Detect which cell encompasses the target text, then output its [X, Y] center coordinate. 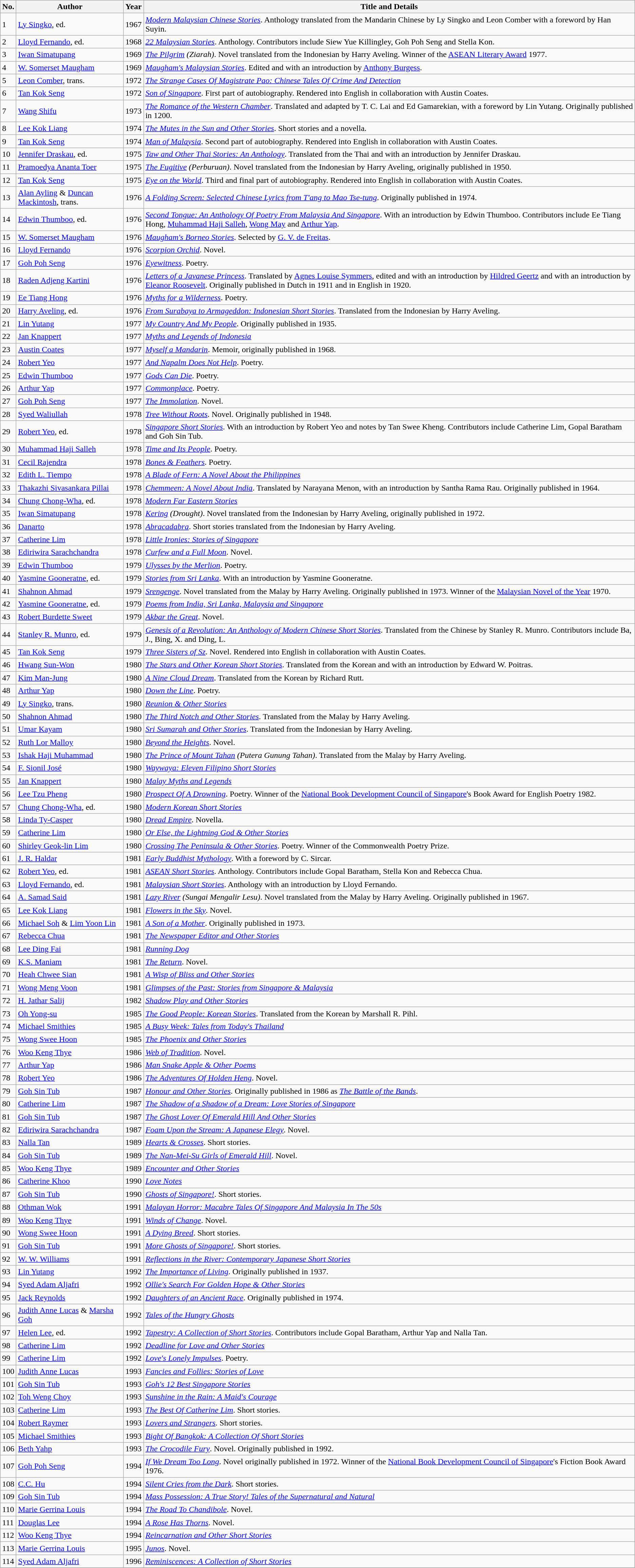
Alan Ayling & Duncan Mackintosh, trans. [70, 197]
33 [8, 488]
68 [8, 949]
H. Jathar Salij [70, 1000]
89 [8, 1220]
C.C. Hu [70, 1484]
105 [8, 1436]
Early Buddhist Mythology. With a foreword by C. Sircar. [389, 859]
Srengenge. Novel translated from the Malay by Harry Aveling. Originally published in 1973. Winner of the Malaysian Novel of the Year 1970. [389, 591]
1995 [134, 1548]
Heah Chwee Sian [70, 975]
Stories from Sri Lanka. With an introduction by Yasmine Gooneratne. [389, 578]
F. Sionil José [70, 768]
The Nan-Mei-Su Girls of Emerald Hill. Novel. [389, 1155]
45 [8, 652]
Junos. Novel. [389, 1548]
Catherine Khoo [70, 1181]
Sri Sumarah and Other Stories. Translated from the Indonesian by Harry Aveling. [389, 729]
K.S. Maniam [70, 962]
The Phoenix and Other Stories [389, 1039]
A Busy Week: Tales from Today's Thailand [389, 1026]
Reflections in the River: Contemporary Japanese Short Stories [389, 1259]
Akbar the Great. Novel. [389, 617]
6 [8, 93]
71 [8, 988]
A Folding Screen: Selected Chinese Lyrics from T'ang to Mao Tse-tung. Originally published in 1974. [389, 197]
102 [8, 1397]
1 [8, 24]
The Ghost Lover Of Emerald Hill And Other Stories [389, 1117]
Stanley R. Munro, ed. [70, 634]
110 [8, 1510]
30 [8, 449]
Glimpses of the Past: Stories from Singapore & Malaysia [389, 988]
Beyond the Heights. Novel. [389, 742]
Reincarnation and Other Short Stories [389, 1535]
Or Else, the Lightning God & Other Stories [389, 833]
65 [8, 910]
38 [8, 552]
Wong Meng Voon [70, 988]
Jennifer Draskau, ed. [70, 154]
72 [8, 1000]
74 [8, 1026]
The Shadow of a Shadow of a Dream: Love Stories of Singapore [389, 1104]
Love's Lonely Impulses. Poetry. [389, 1358]
And Napalm Does Not Help. Poetry. [389, 362]
Bones & Feathers. Poetry. [389, 462]
Malayan Horror: Macabre Tales Of Singapore And Malaysia In The 50s [389, 1207]
23 [8, 349]
62 [8, 872]
79 [8, 1091]
The Best Of Catherine Lim. Short stories. [389, 1410]
The Prince of Mount Tahan (Putera Gunung Tahan). Translated from the Malay by Harry Aveling. [389, 755]
15 [8, 237]
The Return. Novel. [389, 962]
40 [8, 578]
Leon Comber, trans. [70, 80]
53 [8, 755]
The Good People: Korean Stories. Translated from the Korean by Marshall R. Pihl. [389, 1013]
Pramoedya Ananta Toer [70, 167]
Prospect Of A Drowning. Poetry. Winner of the National Book Development Council of Singapore's Book Award for English Poetry 1982. [389, 794]
31 [8, 462]
Sunshine in the Rain: A Maid's Courage [389, 1397]
70 [8, 975]
78 [8, 1078]
Maugham's Malaysian Stories. Edited and with an introduction by Anthony Burgess. [389, 68]
The Immolation. Novel. [389, 401]
21 [8, 324]
Austin Coates [70, 349]
9 [8, 141]
97 [8, 1333]
86 [8, 1181]
16 [8, 250]
Taw and Other Thai Stories: An Anthology. Translated from the Thai and with an introduction by Jennifer Draskau. [389, 154]
54 [8, 768]
81 [8, 1117]
36 [8, 527]
107 [8, 1466]
Man Snake Apple & Other Poems [389, 1065]
77 [8, 1065]
75 [8, 1039]
The Stars and Other Korean Short Stories. Translated from the Korean and with an introduction by Edward W. Poitras. [389, 665]
113 [8, 1548]
The Fugitive (Perburuan). Novel translated from the Indonesian by Harry Aveling, originally published in 1950. [389, 167]
Raden Adjeng Kartini [70, 280]
111 [8, 1523]
Judith Anne Lucas & Marsha Goh [70, 1315]
Myths for a Wilderness. Poetry. [389, 298]
Kim Man-Jung [70, 678]
94 [8, 1285]
Love Notes [389, 1181]
Ghosts of Singapore!. Short stories. [389, 1194]
A Son of a Mother. Originally published in 1973. [389, 923]
18 [8, 280]
22 Malaysian Stories. Anthology. Contributors include Siew Yue Killingley, Goh Poh Seng and Stella Kon. [389, 42]
Rebecca Chua [70, 936]
Lazy River (Sungai Mengalir Lesu). Novel translated from the Malay by Harry Aveling. Originally published in 1967. [389, 897]
Flowers in the Sky. Novel. [389, 910]
Little Ironies: Stories of Singapore [389, 539]
50 [8, 716]
Myself a Mandarin. Memoir, originally published in 1968. [389, 349]
91 [8, 1246]
11 [8, 167]
Maugham's Borneo Stories. Selected by G. V. de Freitas. [389, 237]
Eye on the World. Third and final part of autobiography. Rendered into English in collaboration with Austin Coates. [389, 180]
64 [8, 897]
Lee Ding Fai [70, 949]
43 [8, 617]
Ly Singko, trans. [70, 704]
Dread Empire. Novella. [389, 820]
87 [8, 1194]
82 [8, 1130]
Foam Upon the Stream: A Japanese Elegy. Novel. [389, 1130]
Judith Anne Lucas [70, 1371]
Reminiscences: A Collection of Short Stories [389, 1561]
A Blade of Fern: A Novel About the Philippines [389, 475]
Ishak Haji Muhammad [70, 755]
20 [8, 311]
Time and Its People. Poetry. [389, 449]
Wang Shifu [70, 111]
56 [8, 794]
A Nine Cloud Dream. Translated from the Korean by Richard Rutt. [389, 678]
Othman Wok [70, 1207]
112 [8, 1535]
A. Samad Said [70, 897]
101 [8, 1384]
The Crocodile Fury. Novel. Originally published in 1992. [389, 1449]
Winds of Change. Novel. [389, 1220]
The Mutes in the Sun and Other Stories. Short stories and a novella. [389, 128]
Author [70, 7]
Edwin Thumboo, ed. [70, 220]
The Newspaper Editor and Other Stories [389, 936]
More Ghosts of Singapore!. Short stories. [389, 1246]
Encounter and Other Stories [389, 1168]
Modern Korean Short Stories [389, 807]
Toh Weng Choy [70, 1397]
10 [8, 154]
Hearts & Crosses. Short stories. [389, 1143]
66 [8, 923]
Eyewitness. Poetry. [389, 263]
Ee Tiang Hong [70, 298]
If We Dream Too Long. Novel originally published in 1972. Winner of the National Book Development Council of Singapore's Fiction Book Award 1976. [389, 1466]
106 [8, 1449]
99 [8, 1358]
37 [8, 539]
Robert Raymer [70, 1423]
1982 [134, 1000]
1967 [134, 24]
Man of Malaysia. Second part of autobiography. Rendered into English in collaboration with Austin Coates. [389, 141]
35 [8, 514]
Malaysian Short Stories. Anthology with an introduction by Lloyd Fernando. [389, 884]
95 [8, 1298]
Fancies and Follies: Stories of Love [389, 1371]
Web of Tradition. Novel. [389, 1052]
17 [8, 263]
76 [8, 1052]
26 [8, 388]
Muhammad Haji Salleh [70, 449]
57 [8, 807]
25 [8, 375]
52 [8, 742]
Shadow Play and Other Stories [389, 1000]
Son of Singapore. First part of autobiography. Rendered into English in collaboration with Austin Coates. [389, 93]
Silent Cries from the Dark. Short stories. [389, 1484]
28 [8, 414]
27 [8, 401]
Douglas Lee [70, 1523]
61 [8, 859]
14 [8, 220]
Michael Soh & Lim Yoon Lin [70, 923]
Myths and Legends of Indonesia [389, 337]
From Surabaya to Armageddon: Indonesian Short Stories. Translated from the Indonesian by Harry Aveling. [389, 311]
Curfew and a Full Moon. Novel. [389, 552]
Poems from India, Sri Lanka, Malaysia and Singapore [389, 604]
Title and Details [389, 7]
55 [8, 781]
42 [8, 604]
Oh Yong-su [70, 1013]
Deadline for Love and Other Stories [389, 1345]
32 [8, 475]
No. [8, 7]
Year [134, 7]
Reunion & Other Stories [389, 704]
The Pilgrim (Ziarah). Novel translated from the Indonesian by Harry Aveling. Winner of the ASEAN Literary Award 1977. [389, 55]
34 [8, 501]
Ruth Lor Malloy [70, 742]
108 [8, 1484]
88 [8, 1207]
Tree Without Roots. Novel. Originally published in 1948. [389, 414]
Abracadabra. Short stories translated from the Indonesian by Harry Aveling. [389, 527]
Kering (Drought). Novel translated from the Indonesian by Harry Aveling, originally published in 1972. [389, 514]
Jack Reynolds [70, 1298]
60 [8, 846]
A Wisp of Bliss and Other Stories [389, 975]
A Rose Has Thorns. Novel. [389, 1523]
1968 [134, 42]
Chemmeen: A Novel About India. Translated by Narayana Menon, with an introduction by Santha Rama Rau. Originally published in 1964. [389, 488]
73 [8, 1013]
2 [8, 42]
Malay Myths and Legends [389, 781]
44 [8, 634]
Danarto [70, 527]
Modern Malaysian Chinese Stories. Anthology translated from the Mandarin Chinese by Ly Singko and Leon Comber with a foreword by Han Suyin. [389, 24]
1973 [134, 111]
Honour and Other Stories. Originally published in 1986 as The Battle of the Bands. [389, 1091]
103 [8, 1410]
63 [8, 884]
Edith L. Tiempo [70, 475]
58 [8, 820]
Linda Ty-Casper [70, 820]
The Strange Cases Of Magistrate Pao: Chinese Tales Of Crime And Detection [389, 80]
59 [8, 833]
67 [8, 936]
Commonplace. Poetry. [389, 388]
114 [8, 1561]
19 [8, 298]
24 [8, 362]
Beth Yahp [70, 1449]
Nalla Tan [70, 1143]
The Road To Chandibole. Novel. [389, 1510]
Lee Tzu Pheng [70, 794]
109 [8, 1497]
48 [8, 691]
8 [8, 128]
4 [8, 68]
96 [8, 1315]
Harry Aveling, ed. [70, 311]
Lloyd Fernando [70, 250]
Tapestry: A Collection of Short Stories. Contributors include Gopal Baratham, Arthur Yap and Nalla Tan. [389, 1333]
85 [8, 1168]
46 [8, 665]
Bight Of Bangkok: A Collection Of Short Stories [389, 1436]
69 [8, 962]
80 [8, 1104]
104 [8, 1423]
51 [8, 729]
Syed Waliullah [70, 414]
J. R. Haldar [70, 859]
83 [8, 1143]
Tales of the Hungry Ghosts [389, 1315]
Thakazhi Sivasankara Pillai [70, 488]
Down the Line. Poetry. [389, 691]
Helen Lee, ed. [70, 1333]
93 [8, 1272]
Waywaya: Eleven Filipino Short Stories [389, 768]
W. W. Williams [70, 1259]
A Dying Breed. Short stories. [389, 1233]
Running Dog [389, 949]
Crossing The Peninsula & Other Stories. Poetry. Winner of the Commonwealth Poetry Prize. [389, 846]
Ulysses by the Merlion. Poetry. [389, 565]
22 [8, 337]
Daughters of an Ancient Race. Originally published in 1974. [389, 1298]
Gods Can Die. Poetry. [389, 375]
7 [8, 111]
My Country And My People. Originally published in 1935. [389, 324]
The Third Notch and Other Stories. Translated from the Malay by Harry Aveling. [389, 716]
92 [8, 1259]
The Importance of Living. Originally published in 1937. [389, 1272]
1996 [134, 1561]
Three Sisters of Sz. Novel. Rendered into English in collaboration with Austin Coates. [389, 652]
Modern Far Eastern Stories [389, 501]
Cecil Rajendra [70, 462]
The Adventures Of Holden Heng. Novel. [389, 1078]
29 [8, 432]
Goh's 12 Best Singapore Stories [389, 1384]
Scorpion Orchid. Novel. [389, 250]
Ollie's Search For Golden Hope & Other Stories [389, 1285]
100 [8, 1371]
49 [8, 704]
Ly Singko, ed. [70, 24]
5 [8, 80]
12 [8, 180]
84 [8, 1155]
41 [8, 591]
98 [8, 1345]
Robert Burdette Sweet [70, 617]
90 [8, 1233]
Mass Possession: A True Story! Tales of the Supernatural and Natural [389, 1497]
Shirley Geok-lin Lim [70, 846]
Hwang Sun-Won [70, 665]
Umar Kayam [70, 729]
3 [8, 55]
13 [8, 197]
47 [8, 678]
ASEAN Short Stories. Anthology. Contributors include Gopal Baratham, Stella Kon and Rebecca Chua. [389, 872]
39 [8, 565]
Lovers and Strangers. Short stories. [389, 1423]
